Find where the given text appears and provide that cell's center as [x, y] coordinate. 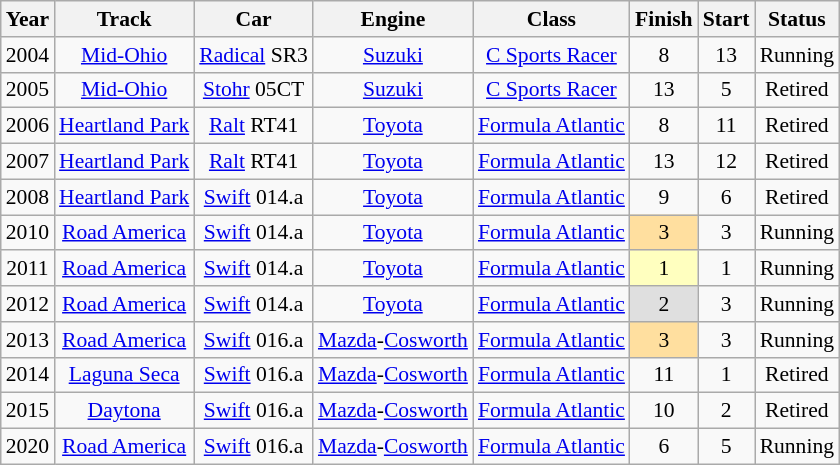
Start [726, 19]
Daytona [124, 411]
10 [664, 411]
12 [726, 162]
2004 [28, 55]
2007 [28, 162]
2013 [28, 340]
2005 [28, 90]
Class [552, 19]
Status [797, 19]
Radical SR3 [254, 55]
2014 [28, 375]
Engine [393, 19]
2010 [28, 233]
2011 [28, 269]
2006 [28, 126]
Finish [664, 19]
2012 [28, 304]
Track [124, 19]
2015 [28, 411]
9 [664, 197]
2020 [28, 447]
Stohr 05CT [254, 90]
Car [254, 19]
Laguna Seca [124, 375]
Year [28, 19]
2008 [28, 197]
